From the cell containing the given text, extract its center point as [X, Y] coordinate. 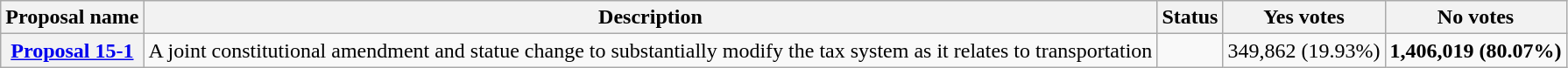
1,406,019 (80.07%) [1475, 51]
Proposal 15-1 [72, 51]
No votes [1475, 17]
349,862 (19.93%) [1303, 51]
Proposal name [72, 17]
Yes votes [1303, 17]
Description [650, 17]
A joint constitutional amendment and statue change to substantially modify the tax system as it relates to transportation [650, 51]
Status [1190, 17]
